Detect which cell encompasses the target text, then output its [x, y] center coordinate. 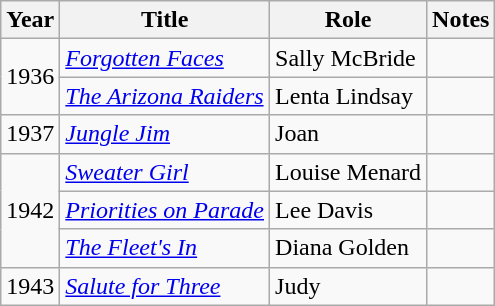
Judy [348, 286]
Lenta Lindsay [348, 96]
Forgotten Faces [165, 58]
The Arizona Raiders [165, 96]
Sally McBride [348, 58]
Louise Menard [348, 172]
Joan [348, 134]
Diana Golden [348, 248]
1943 [30, 286]
1936 [30, 77]
Jungle Jim [165, 134]
1937 [30, 134]
Title [165, 20]
Year [30, 20]
Role [348, 20]
Lee Davis [348, 210]
1942 [30, 210]
Priorities on Parade [165, 210]
Sweater Girl [165, 172]
The Fleet's In [165, 248]
Notes [461, 20]
Salute for Three [165, 286]
